Search for the cell housing the specified text and yield its [X, Y] center coordinate. 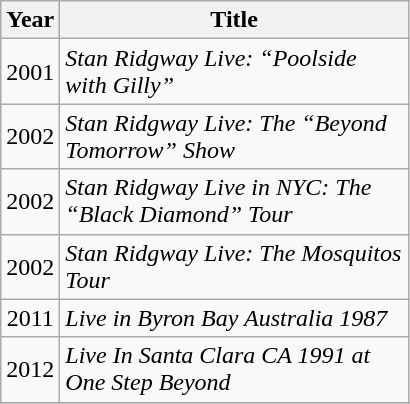
2001 [30, 72]
Year [30, 20]
Stan Ridgway Live in NYC: The “Black Diamond” Tour [234, 202]
Stan Ridgway Live: The “Beyond Tomorrow” Show [234, 136]
Live in Byron Bay Australia 1987 [234, 318]
2011 [30, 318]
2012 [30, 370]
Title [234, 20]
Stan Ridgway Live: “Poolside with Gilly” [234, 72]
Live In Santa Clara CA 1991 at One Step Beyond [234, 370]
Stan Ridgway Live: The Mosquitos Tour [234, 266]
